Locate the cell with the specified text and output its (x, y) center coordinate. 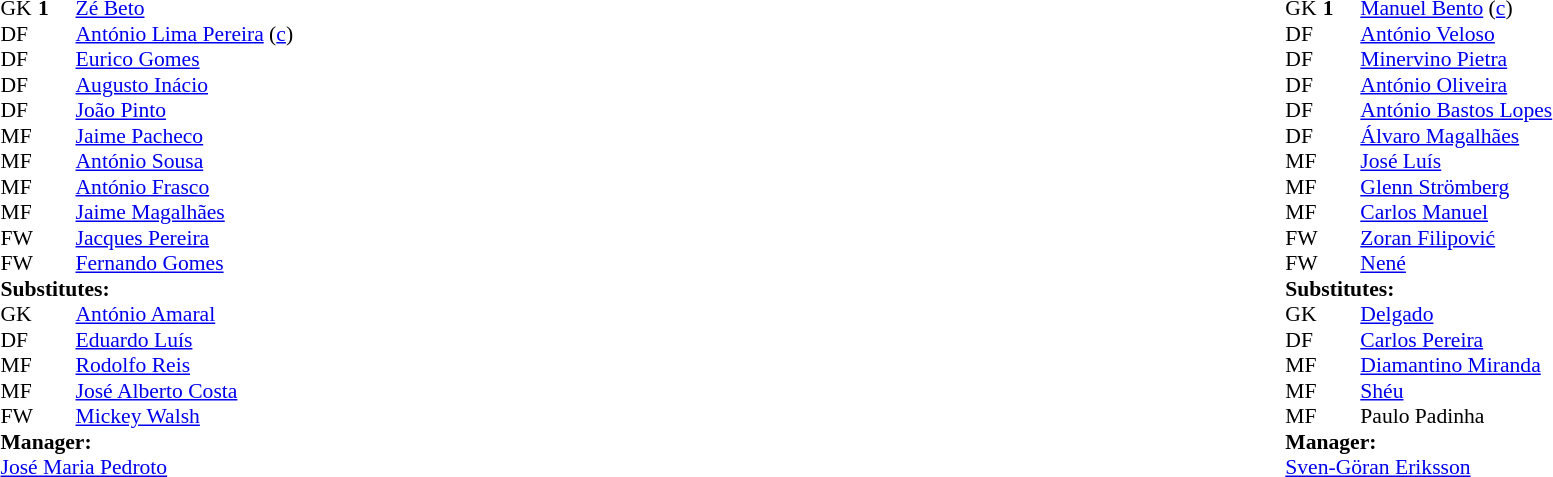
António Amaral (185, 315)
António Lima Pereira (c) (185, 34)
Nené (1456, 263)
Mickey Walsh (185, 417)
Carlos Manuel (1456, 213)
António Sousa (185, 161)
Fernando Gomes (185, 263)
António Veloso (1456, 34)
José Luís (1456, 161)
Jaime Magalhães (185, 213)
Augusto Inácio (185, 85)
Minervino Pietra (1456, 59)
António Bastos Lopes (1456, 111)
Delgado (1456, 315)
Jacques Pereira (185, 238)
Diamantino Miranda (1456, 365)
Eurico Gomes (185, 59)
Zoran Filipović (1456, 238)
Shéu (1456, 391)
António Frasco (185, 187)
Carlos Pereira (1456, 340)
Eduardo Luís (185, 340)
José Alberto Costa (185, 391)
Álvaro Magalhães (1456, 136)
Paulo Padinha (1456, 417)
António Oliveira (1456, 85)
Rodolfo Reis (185, 365)
Jaime Pacheco (185, 136)
Glenn Strömberg (1456, 187)
João Pinto (185, 111)
